Determine the [x, y] coordinate at the center of the cell enclosing the given text.  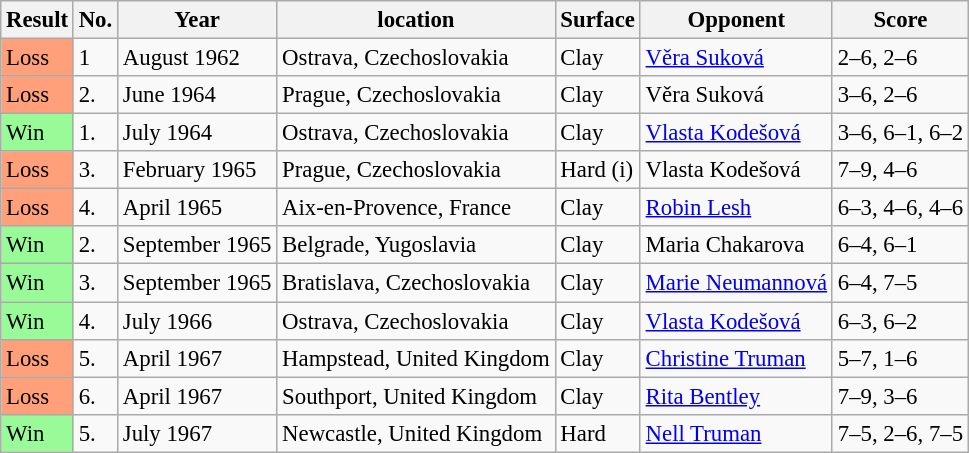
Marie Neumannová [736, 283]
3–6, 2–6 [900, 95]
Maria Chakarova [736, 245]
Hampstead, United Kingdom [416, 358]
Score [900, 20]
June 1964 [196, 95]
1. [95, 133]
6–4, 7–5 [900, 283]
February 1965 [196, 170]
location [416, 20]
Hard [598, 433]
Bratislava, Czechoslovakia [416, 283]
Newcastle, United Kingdom [416, 433]
August 1962 [196, 58]
Hard (i) [598, 170]
Opponent [736, 20]
6–3, 4–6, 4–6 [900, 208]
Robin Lesh [736, 208]
7–5, 2–6, 7–5 [900, 433]
July 1967 [196, 433]
2–6, 2–6 [900, 58]
5–7, 1–6 [900, 358]
Aix-en-Provence, France [416, 208]
7–9, 4–6 [900, 170]
6–3, 6–2 [900, 321]
Rita Bentley [736, 396]
Nell Truman [736, 433]
7–9, 3–6 [900, 396]
April 1965 [196, 208]
Belgrade, Yugoslavia [416, 245]
July 1966 [196, 321]
6–4, 6–1 [900, 245]
6. [95, 396]
July 1964 [196, 133]
No. [95, 20]
3–6, 6–1, 6–2 [900, 133]
1 [95, 58]
Year [196, 20]
Christine Truman [736, 358]
Southport, United Kingdom [416, 396]
Surface [598, 20]
Result [38, 20]
